Extract the [X, Y] coordinate from the center of the cell holding the provided text.  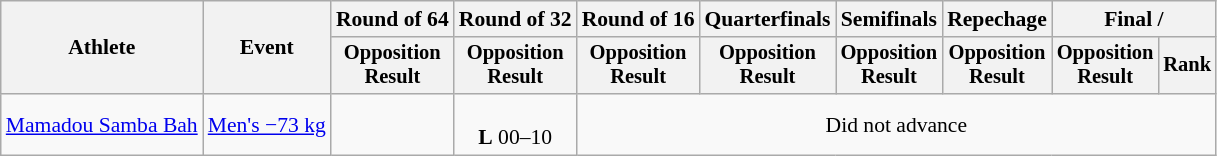
Round of 32 [516, 19]
Round of 64 [392, 19]
Rank [1187, 66]
Did not advance [896, 124]
Round of 16 [638, 19]
Semifinals [890, 19]
Quarterfinals [768, 19]
Repechage [997, 19]
Athlete [102, 48]
Men's −73 kg [267, 124]
L 00–10 [516, 124]
Final / [1134, 19]
Event [267, 48]
Mamadou Samba Bah [102, 124]
